Output the (x, y) coordinate of the center of the cell containing the given text.  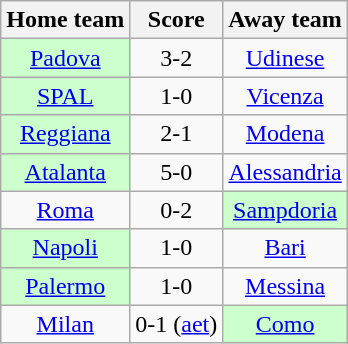
Messina (286, 286)
0-2 (176, 210)
Como (286, 324)
Score (176, 20)
Bari (286, 248)
Atalanta (66, 172)
Milan (66, 324)
Vicenza (286, 96)
2-1 (176, 134)
Palermo (66, 286)
3-2 (176, 58)
Sampdoria (286, 210)
Home team (66, 20)
Away team (286, 20)
Roma (66, 210)
Padova (66, 58)
Reggiana (66, 134)
SPAL (66, 96)
Napoli (66, 248)
Udinese (286, 58)
0-1 (aet) (176, 324)
5-0 (176, 172)
Modena (286, 134)
Alessandria (286, 172)
